Locate the cell with the specified text and output its (X, Y) center coordinate. 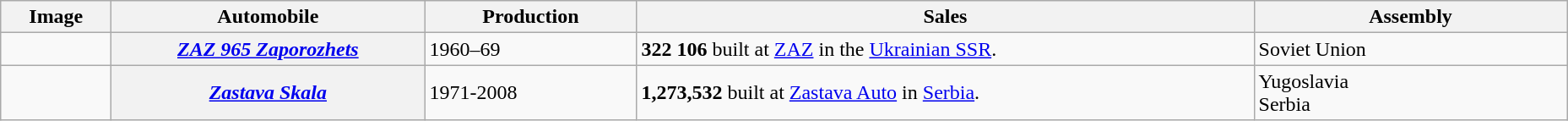
Soviet Union (1410, 49)
Zastava Skala (269, 93)
Image (56, 17)
Sales (946, 17)
Production (530, 17)
322 106 built at ZAZ in the Ukrainian SSR. (946, 49)
ZAZ 965 Zaporozhets (269, 49)
YugoslaviaSerbia (1410, 93)
1960–69 (530, 49)
1,273,532 built at Zastava Auto in Serbia. (946, 93)
Automobile (269, 17)
1971-2008 (530, 93)
Assembly (1410, 17)
